Detect which cell encompasses the target text, then output its [X, Y] center coordinate. 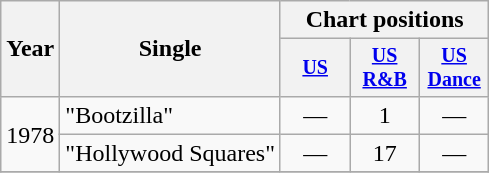
1 [384, 115]
Year [30, 49]
USDance [454, 68]
USR&B [384, 68]
Single [170, 49]
Chart positions [384, 20]
"Bootzilla" [170, 115]
17 [384, 153]
US [314, 68]
"Hollywood Squares" [170, 153]
1978 [30, 134]
